Pinpoint the cell where the given text exists, returning its (x, y) midpoint coordinate. 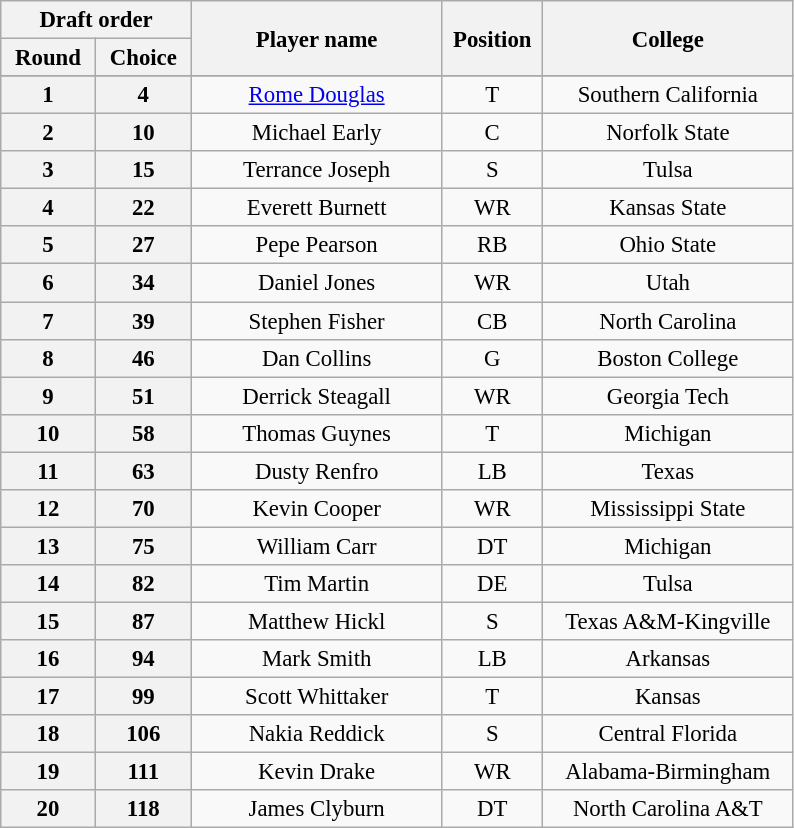
Derrick Steagall (316, 396)
6 (48, 283)
Kevin Cooper (316, 509)
Round (48, 58)
Texas A&M-Kingville (668, 621)
Boston College (668, 358)
Dan Collins (316, 358)
51 (143, 396)
Mississippi State (668, 509)
Georgia Tech (668, 396)
North Carolina A&T (668, 809)
58 (143, 433)
Dusty Renfro (316, 471)
70 (143, 509)
8 (48, 358)
Norfolk State (668, 133)
Nakia Reddick (316, 734)
Scott Whittaker (316, 697)
11 (48, 471)
118 (143, 809)
82 (143, 584)
Matthew Hickl (316, 621)
Texas (668, 471)
Utah (668, 283)
19 (48, 772)
William Carr (316, 546)
2 (48, 133)
106 (143, 734)
18 (48, 734)
C (492, 133)
Michael Early (316, 133)
Stephen Fisher (316, 321)
Choice (143, 58)
63 (143, 471)
G (492, 358)
North Carolina (668, 321)
13 (48, 546)
1 (48, 95)
99 (143, 697)
20 (48, 809)
27 (143, 245)
75 (143, 546)
22 (143, 208)
Everett Burnett (316, 208)
16 (48, 659)
DE (492, 584)
7 (48, 321)
3 (48, 170)
Southern California (668, 95)
87 (143, 621)
College (668, 38)
94 (143, 659)
Draft order (96, 20)
Kansas (668, 697)
Terrance Joseph (316, 170)
Kansas State (668, 208)
Mark Smith (316, 659)
CB (492, 321)
12 (48, 509)
Pepe Pearson (316, 245)
Ohio State (668, 245)
Central Florida (668, 734)
17 (48, 697)
Player name (316, 38)
Kevin Drake (316, 772)
111 (143, 772)
5 (48, 245)
RB (492, 245)
46 (143, 358)
Tim Martin (316, 584)
James Clyburn (316, 809)
Position (492, 38)
Thomas Guynes (316, 433)
Rome Douglas (316, 95)
14 (48, 584)
Daniel Jones (316, 283)
39 (143, 321)
34 (143, 283)
Arkansas (668, 659)
Alabama-Birmingham (668, 772)
9 (48, 396)
